Output the (X, Y) coordinate of the center of the cell containing the given text.  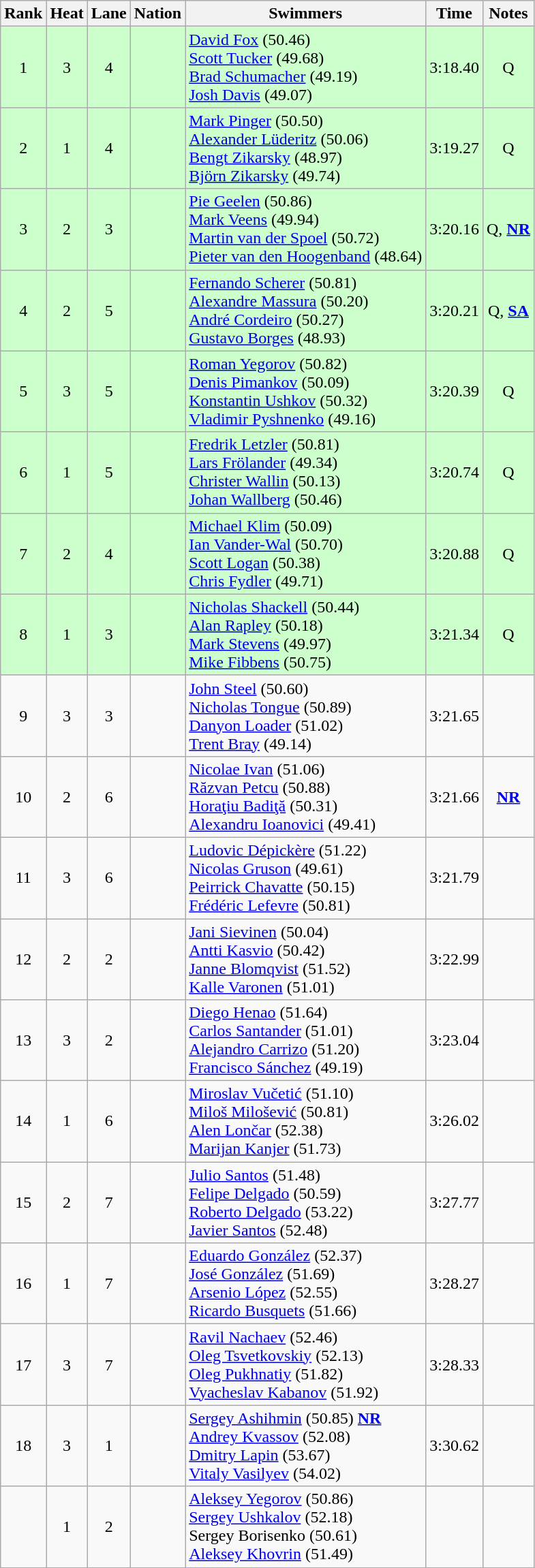
13 (23, 1041)
Ludovic Dépickère (51.22)Nicolas Gruson (49.61)Peirrick Chavatte (50.15)Frédéric Lefevre (50.81) (305, 877)
10 (23, 797)
Heat (67, 14)
3:27.77 (455, 1203)
Roman Yegorov (50.82)Denis Pimankov (50.09)Konstantin Ushkov (50.32)Vladimir Pyshnenko (49.16) (305, 391)
3:20.39 (455, 391)
Sergey Ashihmin (50.85) NRAndrey Kvassov (52.08)Dmitry Lapin (53.67)Vitaly Vasilyev (54.02) (305, 1445)
Miroslav Vučetić (51.10)Miloš Milošević (50.81)Alen Lončar (52.38)Marijan Kanjer (51.73) (305, 1121)
3:20.21 (455, 311)
Fernando Scherer (50.81)Alexandre Massura (50.20)André Cordeiro (50.27)Gustavo Borges (48.93) (305, 311)
Michael Klim (50.09)Ian Vander-Wal (50.70)Scott Logan (50.38)Chris Fydler (49.71) (305, 553)
3:22.99 (455, 959)
Aleksey Yegorov (50.86)Sergey Ushkalov (52.18)Sergey Borisenko (50.61)Aleksey Khovrin (51.49) (305, 1527)
9 (23, 715)
3:21.65 (455, 715)
Nation (157, 14)
Diego Henao (51.64)Carlos Santander (51.01)Alejandro Carrizo (51.20)Francisco Sánchez (49.19) (305, 1041)
Jani Sievinen (50.04)Antti Kasvio (50.42)Janne Blomqvist (51.52)Kalle Varonen (51.01) (305, 959)
John Steel (50.60)Nicholas Tongue (50.89)Danyon Loader (51.02)Trent Bray (49.14) (305, 715)
Julio Santos (51.48)Felipe Delgado (50.59)Roberto Delgado (53.22)Javier Santos (52.48) (305, 1203)
3:20.88 (455, 553)
Ravil Nachaev (52.46)Oleg Tsvetkovskiy (52.13)Oleg Pukhnatiy (51.82)Vyacheslav Kabanov (51.92) (305, 1365)
3:21.34 (455, 635)
18 (23, 1445)
3:21.79 (455, 877)
3:30.62 (455, 1445)
3:23.04 (455, 1041)
3:26.02 (455, 1121)
Mark Pinger (50.50)Alexander Lüderitz (50.06)Bengt Zikarsky (48.97)Björn Zikarsky (49.74) (305, 148)
11 (23, 877)
Nicholas Shackell (50.44)Alan Rapley (50.18)Mark Stevens (49.97)Mike Fibbens (50.75) (305, 635)
17 (23, 1365)
Eduardo González (52.37)José González (51.69)Arsenio López (52.55)Ricardo Busquets (51.66) (305, 1283)
3:20.74 (455, 473)
Fredrik Letzler (50.81)Lars Frölander (49.34)Christer Wallin (50.13)Johan Wallberg (50.46) (305, 473)
Rank (23, 14)
Lane (109, 14)
8 (23, 635)
3:21.66 (455, 797)
NR (508, 797)
15 (23, 1203)
3:20.16 (455, 229)
3:28.27 (455, 1283)
Q, SA (508, 311)
3:19.27 (455, 148)
3:28.33 (455, 1365)
Q, NR (508, 229)
3:18.40 (455, 67)
Pie Geelen (50.86)Mark Veens (49.94)Martin van der Spoel (50.72)Pieter van den Hoogenband (48.64) (305, 229)
Notes (508, 14)
12 (23, 959)
Time (455, 14)
16 (23, 1283)
14 (23, 1121)
Nicolae Ivan (51.06)Răzvan Petcu (50.88)Horaţiu Badiţă (50.31)Alexandru Ioanovici (49.41) (305, 797)
David Fox (50.46)Scott Tucker (49.68)Brad Schumacher (49.19)Josh Davis (49.07) (305, 67)
Swimmers (305, 14)
